For the text-containing cell, return its midpoint in (X, Y) coordinate format. 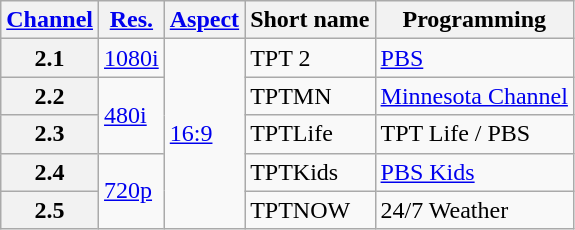
Channel (50, 20)
PBS (474, 58)
2.5 (50, 210)
TPTNOW (310, 210)
2.4 (50, 172)
2.3 (50, 134)
1080i (132, 58)
Minnesota Channel (474, 96)
TPT 2 (310, 58)
Short name (310, 20)
TPTMN (310, 96)
TPTLife (310, 134)
720p (132, 191)
TPTKids (310, 172)
2.1 (50, 58)
Aspect (204, 20)
Programming (474, 20)
2.2 (50, 96)
480i (132, 115)
PBS Kids (474, 172)
TPT Life / PBS (474, 134)
Res. (132, 20)
16:9 (204, 134)
24/7 Weather (474, 210)
